Scan for the cell matching the given text and deliver its [x, y] coordinate at center. 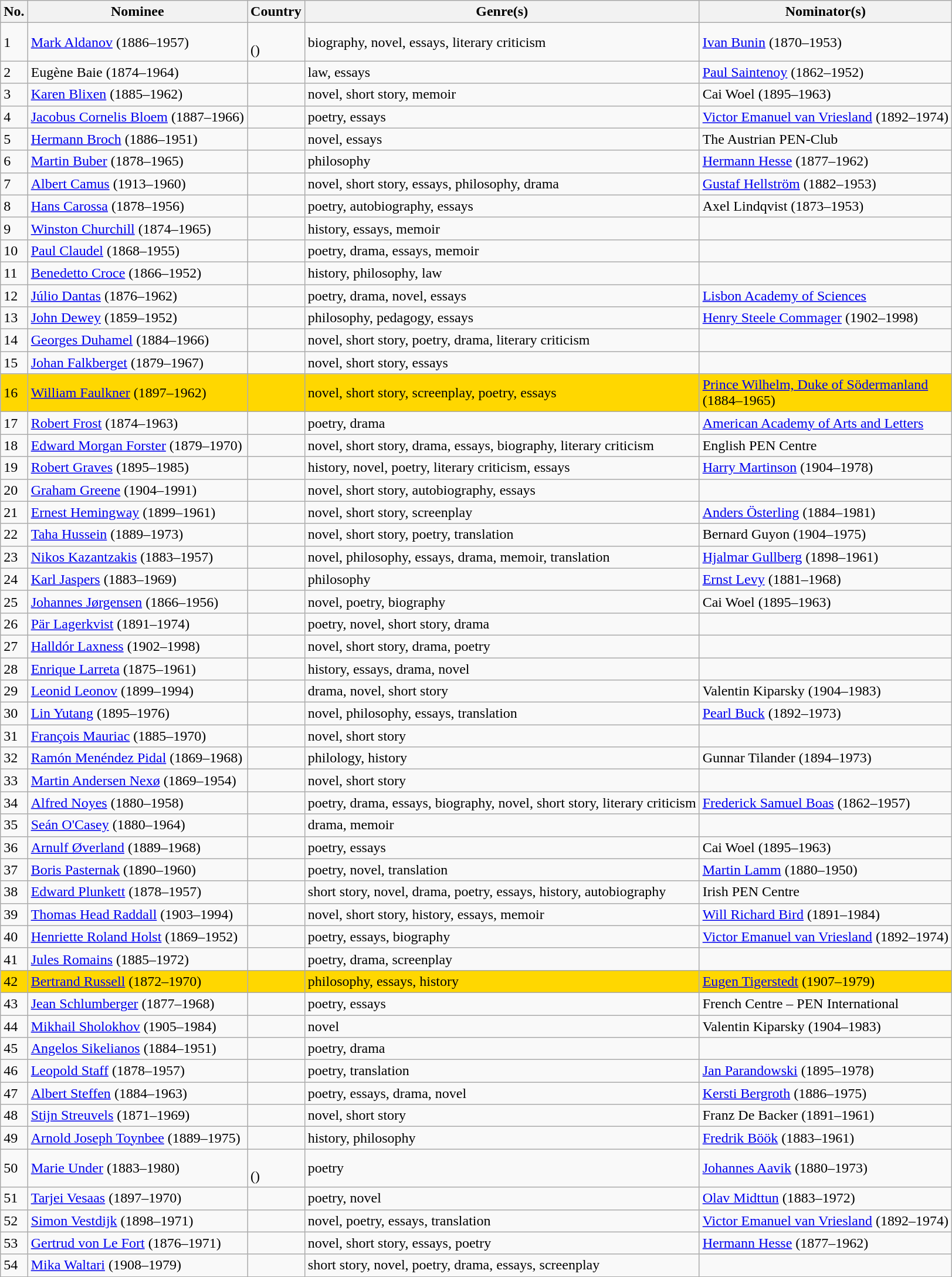
39 [14, 914]
Anders Österling (1884–1981) [825, 512]
poetry, drama, essays, memoir [502, 251]
Kersti Bergroth (1886–1975) [825, 1093]
6 [14, 161]
25 [14, 602]
Jean Schlumberger (1877–1968) [137, 1004]
Enrique Larreta (1875–1961) [137, 668]
poetry, drama, novel, essays [502, 295]
46 [14, 1071]
Frederick Samuel Boas (1862–1957) [825, 803]
history, philosophy [502, 1138]
history, philosophy, law [502, 273]
American Academy of Arts and Letters [825, 423]
Arnold Joseph Toynbee (1889–1975) [137, 1138]
Axel Lindqvist (1873–1953) [825, 206]
Prince Wilhelm, Duke of Södermanland (1884–1965) [825, 393]
1 [14, 42]
Seán O'Casey (1880–1964) [137, 825]
26 [14, 624]
poetry, novel [502, 1198]
30 [14, 714]
Arnulf Øverland (1889–1968) [137, 847]
Jacobus Cornelis Bloem (1887–1966) [137, 117]
Martin Buber (1878–1965) [137, 161]
Marie Under (1883–1980) [137, 1168]
novel, short story, screenplay, poetry, essays [502, 393]
Johannes Jørgensen (1866–1956) [137, 602]
Bernard Guyon (1904–1975) [825, 535]
7 [14, 184]
Harry Martinson (1904–1978) [825, 468]
philology, history [502, 758]
Eugène Baie (1874–1964) [137, 72]
43 [14, 1004]
4 [14, 117]
Martin Lamm (1880–1950) [825, 870]
novel, short story, drama, poetry [502, 646]
Ramón Menéndez Pidal (1869–1968) [137, 758]
Júlio Dantas (1876–1962) [137, 295]
novel, philosophy, essays, translation [502, 714]
Mikhail Sholokhov (1905–1984) [137, 1026]
54 [14, 1265]
Karen Blixen (1885–1962) [137, 94]
Georges Duhamel (1884–1966) [137, 340]
Martin Andersen Nexø (1869–1954) [137, 781]
Nikos Kazantzakis (1883–1957) [137, 557]
48 [14, 1116]
Johan Falkberget (1879–1967) [137, 363]
novel, short story, essays [502, 363]
English PEN Centre [825, 445]
16 [14, 393]
Taha Hussein (1889–1973) [137, 535]
Albert Camus (1913–1960) [137, 184]
Bertrand Russell (1872–1970) [137, 981]
44 [14, 1026]
Gustaf Hellström (1882–1953) [825, 184]
52 [14, 1221]
34 [14, 803]
Country [276, 12]
Thomas Head Raddall (1903–1994) [137, 914]
Lin Yutang (1895–1976) [137, 714]
2 [14, 72]
poetry [502, 1168]
49 [14, 1138]
18 [14, 445]
Boris Pasternak (1890–1960) [137, 870]
Karl Jaspers (1883–1969) [137, 579]
51 [14, 1198]
38 [14, 892]
22 [14, 535]
Mika Waltari (1908–1979) [137, 1265]
53 [14, 1243]
Alfred Noyes (1880–1958) [137, 803]
drama, novel, short story [502, 691]
biography, novel, essays, literary criticism [502, 42]
33 [14, 781]
Robert Graves (1895–1985) [137, 468]
novel, short story, essays, philosophy, drama [502, 184]
law, essays [502, 72]
Ernest Hemingway (1899–1961) [137, 512]
poetry, novel, short story, drama [502, 624]
novel, short story, history, essays, memoir [502, 914]
philosophy, pedagogy, essays [502, 318]
novel, short story, poetry, translation [502, 535]
French Centre – PEN International [825, 1004]
Edward Plunkett (1878–1957) [137, 892]
François Mauriac (1885–1970) [137, 736]
32 [14, 758]
poetry, drama, essays, biography, novel, short story, literary criticism [502, 803]
40 [14, 937]
novel, philosophy, essays, drama, memoir, translation [502, 557]
5 [14, 139]
3 [14, 94]
10 [14, 251]
poetry, novel, translation [502, 870]
Winston Churchill (1874–1965) [137, 228]
31 [14, 736]
21 [14, 512]
Edward Morgan Forster (1879–1970) [137, 445]
Henry Steele Commager (1902–1998) [825, 318]
Fredrik Böök (1883–1961) [825, 1138]
Gunnar Tilander (1894–1973) [825, 758]
23 [14, 557]
Robert Frost (1874–1963) [137, 423]
Paul Claudel (1868–1955) [137, 251]
Irish PEN Centre [825, 892]
short story, novel, poetry, drama, essays, screenplay [502, 1265]
14 [14, 340]
Jules Romains (1885–1972) [137, 959]
Ivan Bunin (1870–1953) [825, 42]
Paul Saintenoy (1862–1952) [825, 72]
Johannes Aavik (1880–1973) [825, 1168]
Eugen Tigerstedt (1907–1979) [825, 981]
41 [14, 959]
William Faulkner (1897–1962) [137, 393]
The Austrian PEN-Club [825, 139]
novel, short story, drama, essays, biography, literary criticism [502, 445]
Henriette Roland Holst (1869–1952) [137, 937]
novel, short story, memoir [502, 94]
24 [14, 579]
29 [14, 691]
Pearl Buck (1892–1973) [825, 714]
Franz De Backer (1891–1961) [825, 1116]
Halldór Laxness (1902–1998) [137, 646]
history, essays, drama, novel [502, 668]
28 [14, 668]
Hermann Broch (1886–1951) [137, 139]
novel [502, 1026]
42 [14, 981]
novel, poetry, biography [502, 602]
11 [14, 273]
Tarjei Vesaas (1897–1970) [137, 1198]
Hans Carossa (1878–1956) [137, 206]
history, novel, poetry, literary criticism, essays [502, 468]
Leonid Leonov (1899–1994) [137, 691]
20 [14, 490]
drama, memoir [502, 825]
Graham Greene (1904–1991) [137, 490]
novel, short story, poetry, drama, literary criticism [502, 340]
27 [14, 646]
Mark Aldanov (1886–1957) [137, 42]
Genre(s) [502, 12]
17 [14, 423]
Gertrud von Le Fort (1876–1971) [137, 1243]
philosophy, essays, history [502, 981]
Nominator(s) [825, 12]
poetry, essays, drama, novel [502, 1093]
novel, essays [502, 139]
9 [14, 228]
Benedetto Croce (1866–1952) [137, 273]
novel, short story, essays, poetry [502, 1243]
Olav Midttun (1883–1972) [825, 1198]
Leopold Staff (1878–1957) [137, 1071]
13 [14, 318]
Ernst Levy (1881–1968) [825, 579]
15 [14, 363]
poetry, autobiography, essays [502, 206]
John Dewey (1859–1952) [137, 318]
Jan Parandowski (1895–1978) [825, 1071]
short story, novel, drama, poetry, essays, history, autobiography [502, 892]
8 [14, 206]
Nominee [137, 12]
Stijn Streuvels (1871–1969) [137, 1116]
poetry, drama, screenplay [502, 959]
19 [14, 468]
Lisbon Academy of Sciences [825, 295]
Albert Steffen (1884–1963) [137, 1093]
novel, poetry, essays, translation [502, 1221]
Will Richard Bird (1891–1984) [825, 914]
poetry, essays, biography [502, 937]
novel, short story, screenplay [502, 512]
history, essays, memoir [502, 228]
novel, short story, autobiography, essays [502, 490]
Hjalmar Gullberg (1898–1961) [825, 557]
Pär Lagerkvist (1891–1974) [137, 624]
45 [14, 1049]
36 [14, 847]
Simon Vestdijk (1898–1971) [137, 1221]
12 [14, 295]
37 [14, 870]
35 [14, 825]
poetry, translation [502, 1071]
No. [14, 12]
50 [14, 1168]
Angelos Sikelianos (1884–1951) [137, 1049]
47 [14, 1093]
